Identify which cell holds the provided text, then report its (x, y) central coordinate. 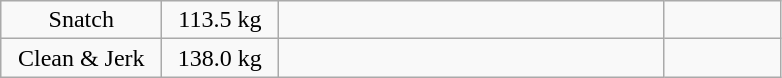
138.0 kg (220, 58)
Snatch (82, 20)
113.5 kg (220, 20)
Clean & Jerk (82, 58)
